Extract the [x, y] coordinate from the center of the cell holding the provided text.  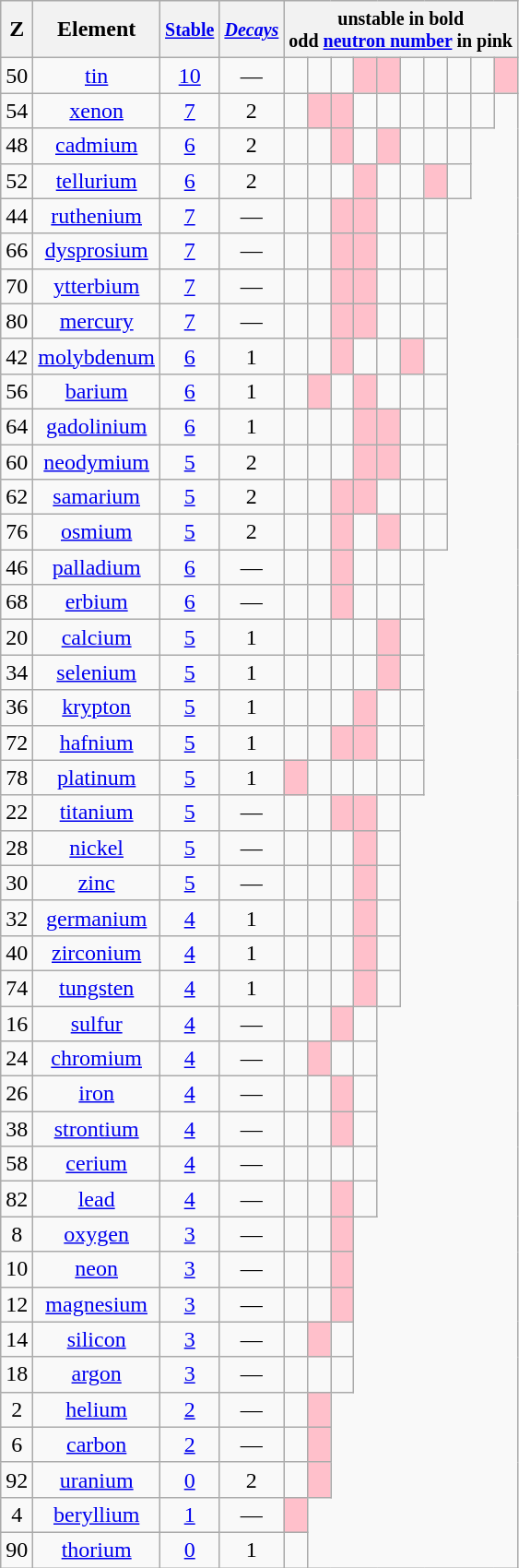
platinum [97, 778]
lead [97, 1199]
40 [17, 953]
strontium [97, 1129]
78 [17, 778]
zirconium [97, 953]
68 [17, 602]
barium [97, 391]
ruthenium [97, 216]
selenium [97, 672]
22 [17, 813]
66 [17, 251]
76 [17, 532]
36 [17, 707]
74 [17, 988]
Decays [252, 30]
magnesium [97, 1304]
20 [17, 637]
thorium [97, 1550]
cerium [97, 1164]
54 [17, 111]
samarium [97, 497]
cadmium [97, 146]
24 [17, 1059]
palladium [97, 567]
unstable in boldodd neutron number in pink [401, 30]
28 [17, 848]
calcium [97, 637]
oxygen [97, 1234]
14 [17, 1339]
silicon [97, 1339]
58 [17, 1164]
tungsten [97, 988]
72 [17, 742]
8 [17, 1234]
sulfur [97, 1023]
50 [17, 76]
42 [17, 356]
90 [17, 1550]
ytterbium [97, 286]
erbium [97, 602]
Stable [190, 30]
80 [17, 321]
beryllium [97, 1515]
92 [17, 1479]
argon [97, 1374]
uranium [97, 1479]
chromium [97, 1059]
30 [17, 883]
82 [17, 1199]
64 [17, 426]
16 [17, 1023]
70 [17, 286]
48 [17, 146]
molybdenum [97, 356]
iron [97, 1094]
osmium [97, 532]
56 [17, 391]
dysprosium [97, 251]
carbon [97, 1444]
34 [17, 672]
12 [17, 1304]
26 [17, 1094]
germanium [97, 918]
62 [17, 497]
60 [17, 462]
titanium [97, 813]
38 [17, 1129]
gadolinium [97, 426]
helium [97, 1409]
52 [17, 181]
32 [17, 918]
neodymium [97, 462]
44 [17, 216]
18 [17, 1374]
hafnium [97, 742]
tin [97, 76]
Z [17, 30]
xenon [97, 111]
46 [17, 567]
mercury [97, 321]
nickel [97, 848]
tellurium [97, 181]
Element [97, 30]
neon [97, 1269]
krypton [97, 707]
zinc [97, 883]
